Return the [x, y] coordinate for the center point of the cell that contains the specified text.  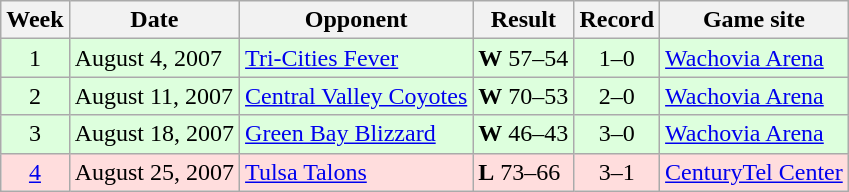
Record [617, 20]
1 [35, 58]
1–0 [617, 58]
L 73–66 [524, 172]
CenturyTel Center [754, 172]
Opponent [356, 20]
W 46–43 [524, 134]
4 [35, 172]
2–0 [617, 96]
3–1 [617, 172]
2 [35, 96]
W 57–54 [524, 58]
Date [154, 20]
Week [35, 20]
Result [524, 20]
3 [35, 134]
Game site [754, 20]
Central Valley Coyotes [356, 96]
W 70–53 [524, 96]
Green Bay Blizzard [356, 134]
Tri-Cities Fever [356, 58]
August 18, 2007 [154, 134]
3–0 [617, 134]
August 11, 2007 [154, 96]
August 4, 2007 [154, 58]
August 25, 2007 [154, 172]
Tulsa Talons [356, 172]
